Locate the cell with the specified text and output its (X, Y) center coordinate. 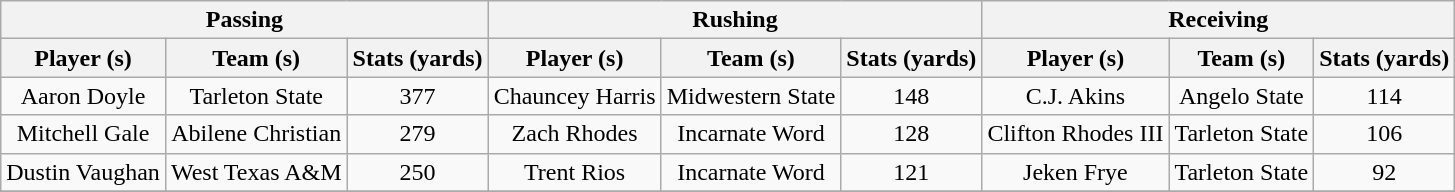
Chauncey Harris (574, 96)
West Texas A&M (256, 172)
Dustin Vaughan (84, 172)
92 (1384, 172)
148 (912, 96)
Zach Rhodes (574, 134)
279 (418, 134)
250 (418, 172)
Midwestern State (751, 96)
Aaron Doyle (84, 96)
Angelo State (1242, 96)
Trent Rios (574, 172)
Jeken Frye (1076, 172)
Abilene Christian (256, 134)
121 (912, 172)
Passing (244, 20)
C.J. Akins (1076, 96)
128 (912, 134)
Receiving (1218, 20)
Rushing (735, 20)
106 (1384, 134)
Clifton Rhodes III (1076, 134)
377 (418, 96)
114 (1384, 96)
Mitchell Gale (84, 134)
